Output the [X, Y] coordinate of the center of the cell containing the given text.  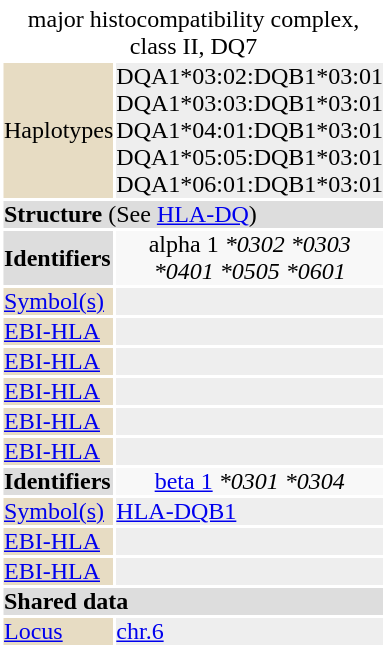
major histocompatibility complex, class II, DQ7 [194, 33]
Shared data [194, 602]
Locus [58, 632]
Structure (See HLA-DQ) [194, 214]
beta 1 *0301 *0304 [250, 482]
HLA-DQB1 [250, 512]
Haplotypes [58, 130]
DQA1*03:02:DQB1*03:01 DQA1*03:03:DQB1*03:01 DQA1*04:01:DQB1*03:01 DQA1*05:05:DQB1*03:01 DQA1*06:01:DQB1*03:01 [250, 130]
alpha 1 *0302 *0303 *0401 *0505 *0601 [250, 258]
chr.6 [250, 632]
